Pinpoint the cell where the given text exists, returning its (X, Y) midpoint coordinate. 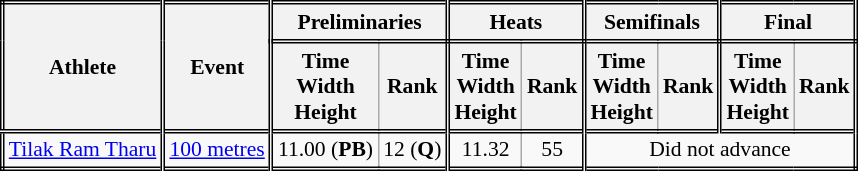
Final (788, 22)
Preliminaries (360, 22)
Tilak Ram Tharu (82, 150)
Athlete (82, 67)
11.00 (PB) (324, 150)
Heats (516, 22)
55 (553, 150)
100 metres (217, 150)
12 (Q) (413, 150)
Event (217, 67)
11.32 (485, 150)
Semifinals (652, 22)
Did not advance (720, 150)
